Identify which cell holds the provided text, then report its (X, Y) central coordinate. 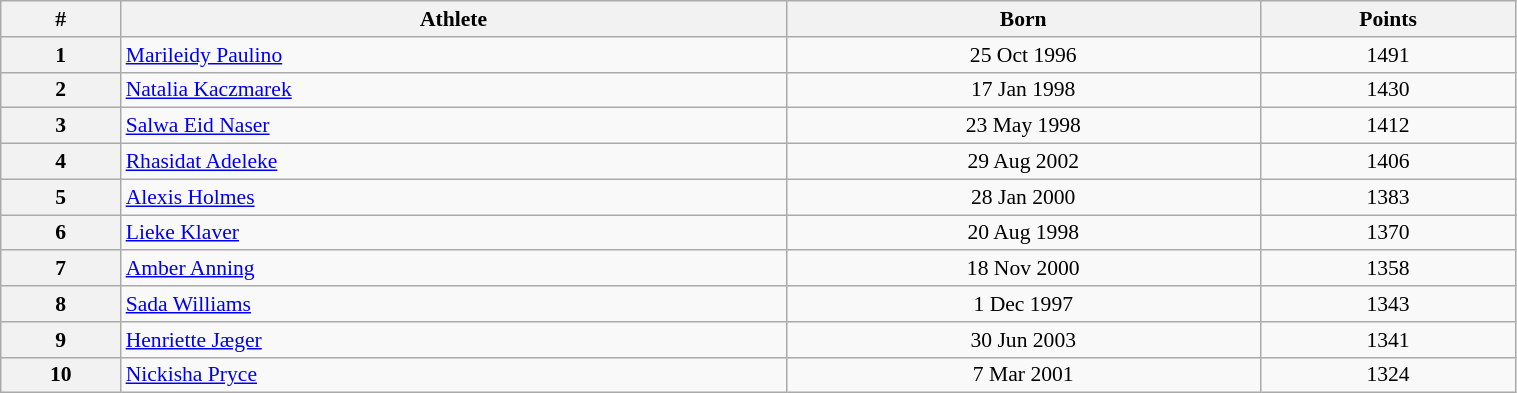
23 May 1998 (1023, 126)
9 (61, 340)
Born (1023, 19)
1412 (1388, 126)
1341 (1388, 340)
5 (61, 197)
Nickisha Pryce (454, 375)
2 (61, 90)
1370 (1388, 233)
1 Dec 1997 (1023, 304)
28 Jan 2000 (1023, 197)
Alexis Holmes (454, 197)
1324 (1388, 375)
1343 (1388, 304)
30 Jun 2003 (1023, 340)
Marileidy Paulino (454, 55)
1491 (1388, 55)
Lieke Klaver (454, 233)
1430 (1388, 90)
25 Oct 1996 (1023, 55)
Natalia Kaczmarek (454, 90)
7 (61, 269)
Henriette Jæger (454, 340)
29 Aug 2002 (1023, 162)
17 Jan 1998 (1023, 90)
1 (61, 55)
7 Mar 2001 (1023, 375)
Sada Williams (454, 304)
3 (61, 126)
Points (1388, 19)
6 (61, 233)
4 (61, 162)
1406 (1388, 162)
20 Aug 1998 (1023, 233)
1358 (1388, 269)
18 Nov 2000 (1023, 269)
Rhasidat Adeleke (454, 162)
Athlete (454, 19)
# (61, 19)
8 (61, 304)
Amber Anning (454, 269)
Salwa Eid Naser (454, 126)
1383 (1388, 197)
10 (61, 375)
